Identify which cell holds the provided text, then report its [X, Y] central coordinate. 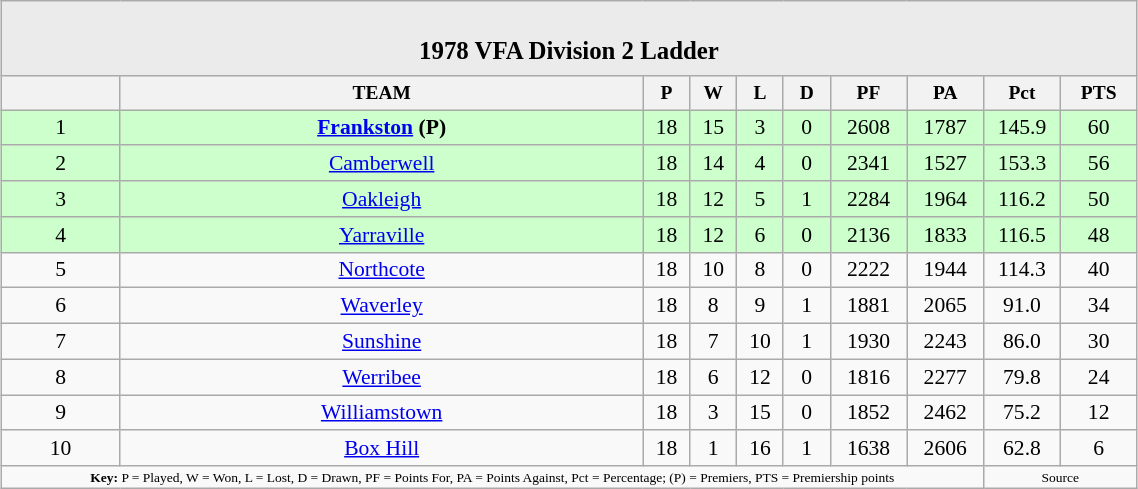
24 [1098, 377]
145.9 [1022, 128]
Box Hill [382, 449]
1852 [868, 413]
48 [1098, 235]
116.5 [1022, 235]
Key: P = Played, W = Won, L = Lost, D = Drawn, PF = Points For, PA = Points Against, Pct = Percentage; (P) = Premiers, PTS = Premiership points [492, 477]
Frankston (P) [382, 128]
91.0 [1022, 306]
50 [1098, 199]
2222 [868, 270]
2462 [946, 413]
2608 [868, 128]
1881 [868, 306]
2243 [946, 342]
Werribee [382, 377]
TEAM [382, 94]
2341 [868, 164]
Pct [1022, 94]
L [760, 94]
2065 [946, 306]
PA [946, 94]
56 [1098, 164]
2136 [868, 235]
2277 [946, 377]
153.3 [1022, 164]
1527 [946, 164]
2606 [946, 449]
Oakleigh [382, 199]
30 [1098, 342]
79.8 [1022, 377]
Camberwell [382, 164]
PTS [1098, 94]
Waverley [382, 306]
1638 [868, 449]
2284 [868, 199]
1833 [946, 235]
34 [1098, 306]
D [806, 94]
PF [868, 94]
40 [1098, 270]
60 [1098, 128]
Source [1060, 477]
1816 [868, 377]
86.0 [1022, 342]
1944 [946, 270]
2 [60, 164]
114.3 [1022, 270]
1930 [868, 342]
Northcote [382, 270]
Yarraville [382, 235]
Sunshine [382, 342]
14 [714, 164]
75.2 [1022, 413]
62.8 [1022, 449]
1787 [946, 128]
1964 [946, 199]
116.2 [1022, 199]
Williamstown [382, 413]
16 [760, 449]
P [666, 94]
W [714, 94]
